Pinpoint the cell where the given text exists, returning its (x, y) midpoint coordinate. 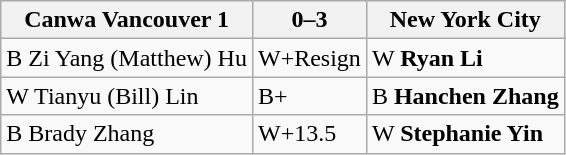
W Ryan Li (465, 58)
B Zi Yang (Matthew) Hu (127, 58)
W Tianyu (Bill) Lin (127, 96)
W+Resign (309, 58)
W+13.5 (309, 134)
B+ (309, 96)
B Hanchen Zhang (465, 96)
B Brady Zhang (127, 134)
W Stephanie Yin (465, 134)
0–3 (309, 20)
Canwa Vancouver 1 (127, 20)
New York City (465, 20)
